Determine the (x, y) coordinate at the center of the cell enclosing the given text.  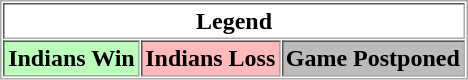
Legend (234, 21)
Indians Loss (210, 58)
Indians Win (72, 58)
Game Postponed (372, 58)
